From the cell containing the given text, extract its center point as (x, y) coordinate. 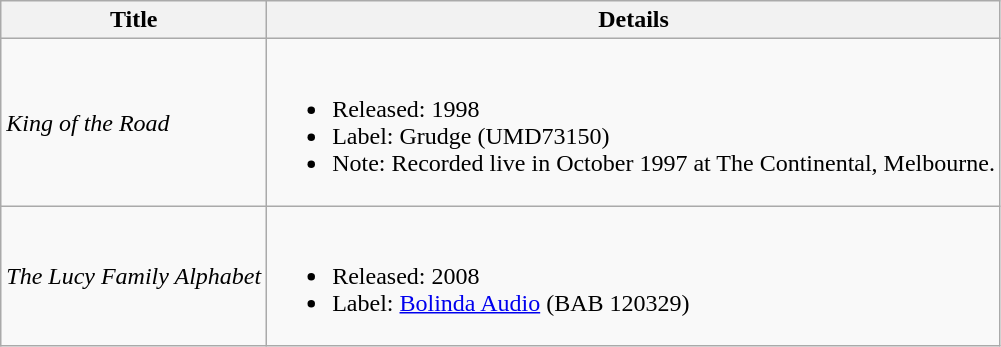
King of the Road (134, 122)
Released: 2008Label: Bolinda Audio (BAB 120329) (634, 276)
Details (634, 20)
Title (134, 20)
Released: 1998Label: Grudge (UMD73150)Note: Recorded live in October 1997 at The Continental, Melbourne. (634, 122)
The Lucy Family Alphabet (134, 276)
